Detect which cell encompasses the target text, then output its [x, y] center coordinate. 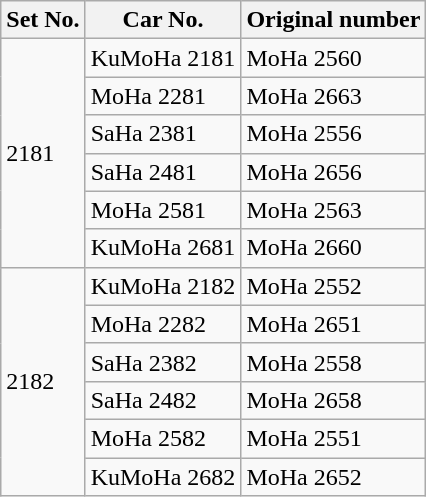
SaHa 2482 [163, 400]
MoHa 2582 [163, 438]
Set No. [43, 20]
MoHa 2563 [334, 210]
MoHa 2282 [163, 324]
MoHa 2658 [334, 400]
Original number [334, 20]
KuMoHa 2181 [163, 58]
MoHa 2281 [163, 96]
SaHa 2481 [163, 172]
MoHa 2660 [334, 248]
MoHa 2656 [334, 172]
Car No. [163, 20]
SaHa 2381 [163, 134]
MoHa 2560 [334, 58]
KuMoHa 2182 [163, 286]
MoHa 2652 [334, 477]
KuMoHa 2682 [163, 477]
2182 [43, 381]
MoHa 2558 [334, 362]
2181 [43, 153]
KuMoHa 2681 [163, 248]
MoHa 2551 [334, 438]
MoHa 2556 [334, 134]
SaHa 2382 [163, 362]
MoHa 2651 [334, 324]
MoHa 2663 [334, 96]
MoHa 2581 [163, 210]
MoHa 2552 [334, 286]
